Pinpoint the cell where the given text exists, returning its [x, y] midpoint coordinate. 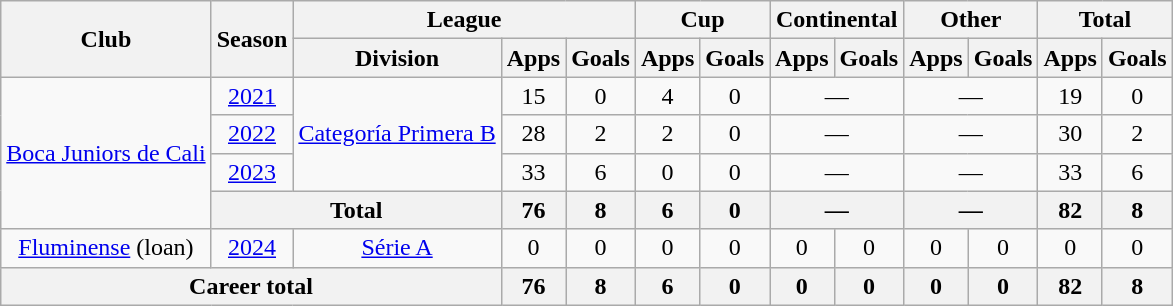
19 [1070, 96]
Division [397, 58]
Boca Juniors de Cali [106, 153]
4 [667, 96]
15 [533, 96]
Career total [251, 286]
2024 [252, 248]
Categoría Primera B [397, 134]
Fluminense (loan) [106, 248]
2023 [252, 172]
Série A [397, 248]
30 [1070, 134]
2021 [252, 96]
28 [533, 134]
Cup [702, 20]
Continental [837, 20]
2022 [252, 134]
Other [971, 20]
League [464, 20]
Season [252, 39]
Club [106, 39]
